Extract the [X, Y] coordinate from the center of the cell holding the provided text.  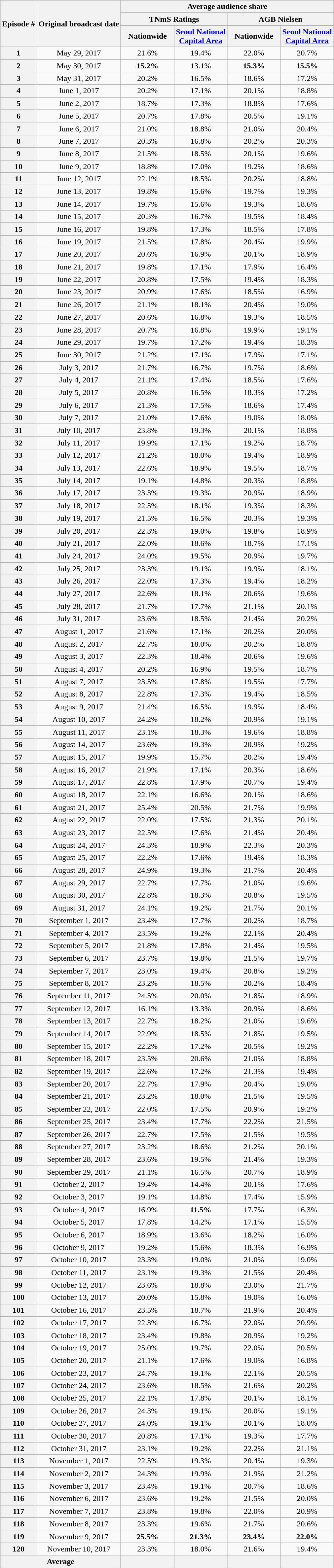
July 18, 2017 [79, 506]
September 26, 2017 [79, 1134]
2 [19, 66]
August 4, 2017 [79, 669]
53 [19, 707]
August 24, 2017 [79, 845]
14 [19, 217]
26 [19, 368]
59 [19, 782]
58 [19, 770]
79 [19, 1034]
117 [19, 1511]
72 [19, 945]
October 26, 2017 [79, 1411]
76 [19, 996]
65 [19, 858]
74 [19, 971]
June 15, 2017 [79, 217]
22 [19, 317]
August 31, 2017 [79, 908]
August 2, 2017 [79, 644]
100 [19, 1298]
August 10, 2017 [79, 719]
43 [19, 581]
88 [19, 1147]
49 [19, 657]
18 [19, 267]
October 3, 2017 [79, 1197]
July 6, 2017 [79, 405]
64 [19, 845]
July 17, 2017 [79, 493]
25.4% [147, 807]
July 7, 2017 [79, 418]
AGB Nielsen [280, 19]
November 6, 2017 [79, 1499]
16.3% [307, 1210]
September 18, 2017 [79, 1059]
95 [19, 1235]
November 2, 2017 [79, 1474]
10 [19, 166]
November 8, 2017 [79, 1524]
June 26, 2017 [79, 304]
113 [19, 1461]
November 9, 2017 [79, 1536]
80 [19, 1046]
77 [19, 1009]
June 9, 2017 [79, 166]
August 8, 2017 [79, 694]
August 29, 2017 [79, 883]
25.5% [147, 1536]
108 [19, 1398]
12 [19, 192]
September 22, 2017 [79, 1109]
16.1% [147, 1009]
June 7, 2017 [79, 141]
October 4, 2017 [79, 1210]
September 20, 2017 [79, 1084]
114 [19, 1474]
6 [19, 116]
9 [19, 154]
37 [19, 506]
89 [19, 1159]
July 25, 2017 [79, 568]
119 [19, 1536]
October 16, 2017 [79, 1310]
66 [19, 870]
107 [19, 1386]
July 12, 2017 [79, 455]
34 [19, 468]
August 18, 2017 [79, 795]
October 19, 2017 [79, 1348]
84 [19, 1096]
August 22, 2017 [79, 820]
September 25, 2017 [79, 1122]
40 [19, 543]
July 14, 2017 [79, 481]
17.0% [201, 166]
11.5% [201, 1210]
October 17, 2017 [79, 1323]
August 21, 2017 [79, 807]
48 [19, 644]
June 6, 2017 [79, 128]
5 [19, 103]
15.2% [147, 66]
September 15, 2017 [79, 1046]
112 [19, 1448]
110 [19, 1423]
13.6% [201, 1235]
15.9% [307, 1197]
July 20, 2017 [79, 531]
15.3% [254, 66]
8 [19, 141]
Original broadcast date [79, 24]
June 5, 2017 [79, 116]
14.2% [201, 1222]
23 [19, 330]
September 8, 2017 [79, 983]
October 31, 2017 [79, 1448]
June 12, 2017 [79, 179]
October 9, 2017 [79, 1247]
June 1, 2017 [79, 91]
October 6, 2017 [79, 1235]
38 [19, 518]
June 20, 2017 [79, 254]
73 [19, 958]
60 [19, 795]
69 [19, 908]
Average [61, 1561]
36 [19, 493]
July 10, 2017 [79, 430]
June 8, 2017 [79, 154]
85 [19, 1109]
32 [19, 443]
September 4, 2017 [79, 933]
98 [19, 1272]
June 28, 2017 [79, 330]
7 [19, 128]
105 [19, 1360]
16.4% [307, 267]
September 27, 2017 [79, 1147]
September 13, 2017 [79, 1021]
July 4, 2017 [79, 380]
21 [19, 304]
47 [19, 631]
44 [19, 594]
13.3% [201, 1009]
August 28, 2017 [79, 870]
93 [19, 1210]
23.7% [147, 958]
October 13, 2017 [79, 1298]
October 5, 2017 [79, 1222]
96 [19, 1247]
81 [19, 1059]
August 9, 2017 [79, 707]
October 2, 2017 [79, 1185]
86 [19, 1122]
October 12, 2017 [79, 1285]
20 [19, 292]
27 [19, 380]
33 [19, 455]
61 [19, 807]
1 [19, 53]
4 [19, 91]
August 14, 2017 [79, 744]
September 29, 2017 [79, 1172]
October 27, 2017 [79, 1423]
92 [19, 1197]
90 [19, 1172]
35 [19, 481]
30 [19, 418]
June 29, 2017 [79, 342]
Average audience share [227, 7]
104 [19, 1348]
46 [19, 619]
November 7, 2017 [79, 1511]
September 14, 2017 [79, 1034]
TNmS Ratings [174, 19]
24.2% [147, 719]
August 7, 2017 [79, 682]
August 16, 2017 [79, 770]
July 19, 2017 [79, 518]
24.9% [147, 870]
83 [19, 1084]
22.9% [147, 1034]
July 26, 2017 [79, 581]
25.0% [147, 1348]
September 7, 2017 [79, 971]
115 [19, 1486]
3 [19, 78]
103 [19, 1335]
62 [19, 820]
September 21, 2017 [79, 1096]
October 20, 2017 [79, 1360]
118 [19, 1524]
56 [19, 744]
October 18, 2017 [79, 1335]
September 1, 2017 [79, 920]
101 [19, 1310]
39 [19, 531]
November 10, 2017 [79, 1549]
August 11, 2017 [79, 732]
14.4% [201, 1185]
June 30, 2017 [79, 355]
57 [19, 757]
111 [19, 1436]
13.1% [201, 66]
78 [19, 1021]
31 [19, 430]
October 10, 2017 [79, 1260]
28 [19, 393]
19 [19, 279]
October 11, 2017 [79, 1272]
July 13, 2017 [79, 468]
July 27, 2017 [79, 594]
16 [19, 242]
63 [19, 833]
Episode # [19, 24]
August 23, 2017 [79, 833]
45 [19, 606]
82 [19, 1071]
50 [19, 669]
June 13, 2017 [79, 192]
September 19, 2017 [79, 1071]
29 [19, 405]
11 [19, 179]
120 [19, 1549]
15 [19, 229]
August 15, 2017 [79, 757]
55 [19, 732]
July 28, 2017 [79, 606]
52 [19, 694]
51 [19, 682]
94 [19, 1222]
November 3, 2017 [79, 1486]
70 [19, 920]
68 [19, 895]
15.7% [201, 757]
24.1% [147, 908]
June 16, 2017 [79, 229]
24.7% [147, 1373]
August 30, 2017 [79, 895]
99 [19, 1285]
July 24, 2017 [79, 556]
October 25, 2017 [79, 1398]
October 30, 2017 [79, 1436]
June 19, 2017 [79, 242]
75 [19, 983]
16.6% [201, 795]
15.8% [201, 1298]
71 [19, 933]
July 5, 2017 [79, 393]
September 12, 2017 [79, 1009]
July 11, 2017 [79, 443]
41 [19, 556]
June 2, 2017 [79, 103]
May 29, 2017 [79, 53]
May 31, 2017 [79, 78]
October 23, 2017 [79, 1373]
25 [19, 355]
June 14, 2017 [79, 204]
67 [19, 883]
17 [19, 254]
May 30, 2017 [79, 66]
97 [19, 1260]
24.5% [147, 996]
102 [19, 1323]
July 3, 2017 [79, 368]
August 3, 2017 [79, 657]
June 22, 2017 [79, 279]
July 21, 2017 [79, 543]
August 17, 2017 [79, 782]
109 [19, 1411]
13 [19, 204]
June 27, 2017 [79, 317]
116 [19, 1499]
June 23, 2017 [79, 292]
August 25, 2017 [79, 858]
September 5, 2017 [79, 945]
September 6, 2017 [79, 958]
August 1, 2017 [79, 631]
24 [19, 342]
October 24, 2017 [79, 1386]
54 [19, 719]
42 [19, 568]
September 11, 2017 [79, 996]
September 28, 2017 [79, 1159]
106 [19, 1373]
June 21, 2017 [79, 267]
87 [19, 1134]
November 1, 2017 [79, 1461]
91 [19, 1185]
July 31, 2017 [79, 619]
